Locate the cell with the specified text and output its (x, y) center coordinate. 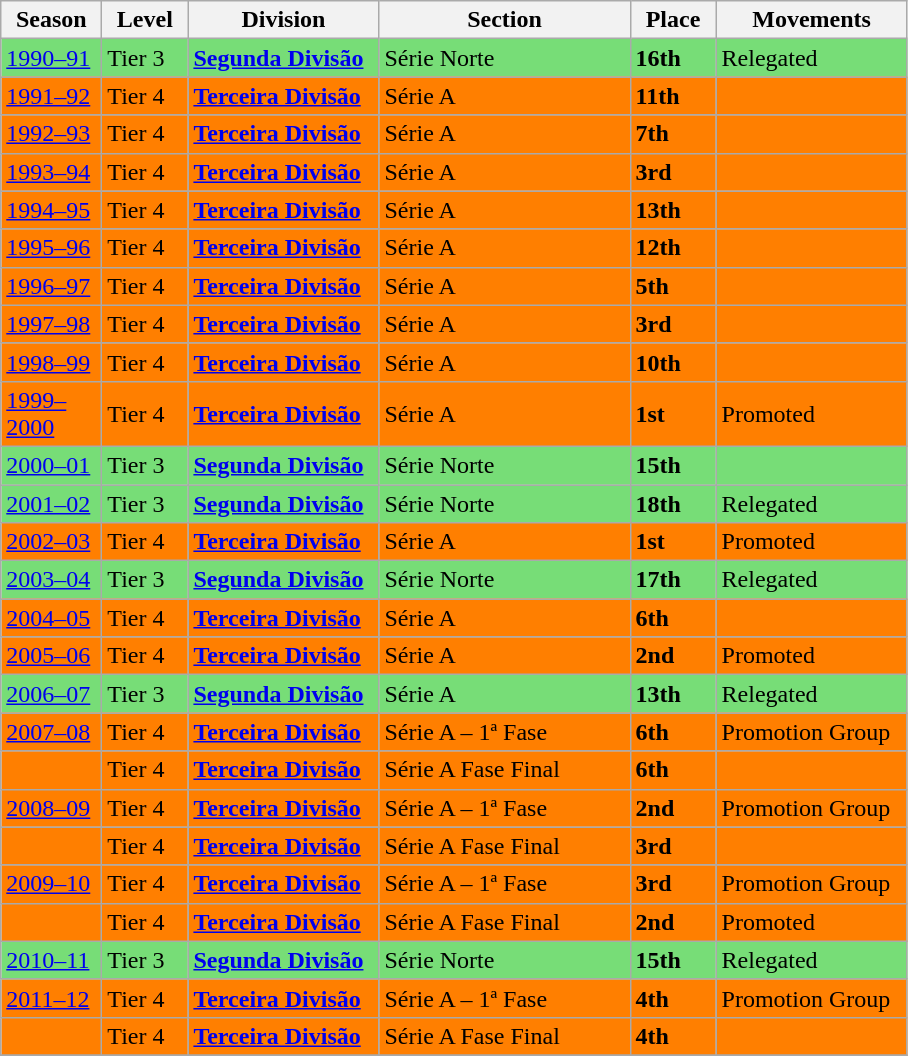
16th (673, 58)
2011–12 (52, 998)
7th (673, 134)
2008–09 (52, 808)
2004–05 (52, 618)
Division (284, 20)
1992–93 (52, 134)
2000–01 (52, 465)
Place (673, 20)
Level (145, 20)
1997–98 (52, 324)
1990–91 (52, 58)
2010–11 (52, 960)
1993–94 (52, 172)
2003–04 (52, 580)
1991–92 (52, 96)
10th (673, 362)
1999–2000 (52, 414)
Season (52, 20)
12th (673, 248)
Section (504, 20)
1998–99 (52, 362)
2006–07 (52, 694)
2007–08 (52, 732)
17th (673, 580)
11th (673, 96)
1996–97 (52, 286)
2001–02 (52, 503)
1994–95 (52, 210)
5th (673, 286)
1995–96 (52, 248)
2009–10 (52, 884)
Movements (812, 20)
18th (673, 503)
2002–03 (52, 542)
2005–06 (52, 656)
